Output the (X, Y) coordinate of the center of the cell containing the given text.  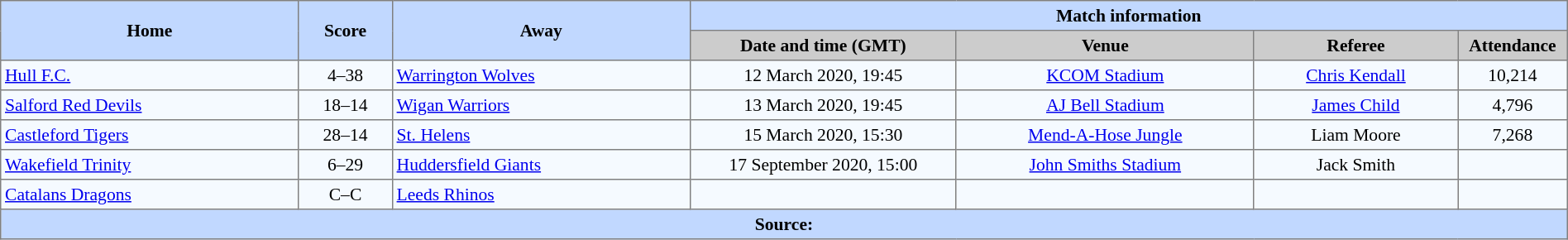
Huddersfield Giants (541, 165)
Attendance (1513, 46)
6–29 (346, 165)
Home (150, 31)
Leeds Rhinos (541, 194)
Jack Smith (1355, 165)
Castleford Tigers (150, 135)
Match information (1128, 16)
Away (541, 31)
Hull F.C. (150, 75)
Catalans Dragons (150, 194)
Mend-A-Hose Jungle (1105, 135)
James Child (1355, 105)
Warrington Wolves (541, 75)
17 September 2020, 15:00 (823, 165)
C–C (346, 194)
St. Helens (541, 135)
18–14 (346, 105)
Source: (784, 224)
Venue (1105, 46)
Date and time (GMT) (823, 46)
Wigan Warriors (541, 105)
Wakefield Trinity (150, 165)
AJ Bell Stadium (1105, 105)
13 March 2020, 19:45 (823, 105)
4–38 (346, 75)
Salford Red Devils (150, 105)
Chris Kendall (1355, 75)
10,214 (1513, 75)
7,268 (1513, 135)
Score (346, 31)
15 March 2020, 15:30 (823, 135)
Liam Moore (1355, 135)
KCOM Stadium (1105, 75)
12 March 2020, 19:45 (823, 75)
28–14 (346, 135)
4,796 (1513, 105)
Referee (1355, 46)
John Smiths Stadium (1105, 165)
